For the text-containing cell, return its midpoint in (X, Y) coordinate format. 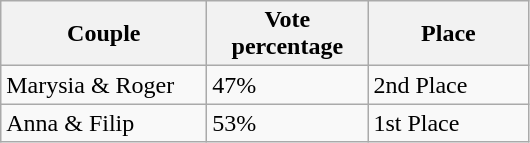
Place (448, 34)
Vote percentage (288, 34)
2nd Place (448, 85)
Anna & Filip (104, 123)
Couple (104, 34)
Marysia & Roger (104, 85)
1st Place (448, 123)
53% (288, 123)
47% (288, 85)
